Output the [x, y] coordinate of the center of the cell containing the given text.  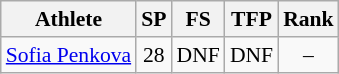
Sofia Penkova [68, 55]
TFP [252, 19]
28 [154, 55]
SP [154, 19]
– [308, 55]
Rank [308, 19]
Athlete [68, 19]
FS [198, 19]
